Extract the (x, y) coordinate from the center of the cell holding the provided text.  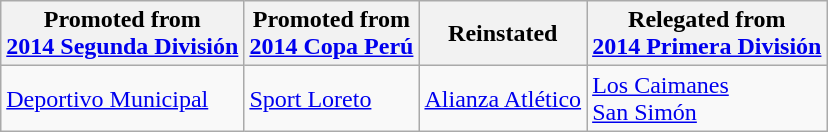
Promoted from2014 Segunda División (122, 34)
Alianza Atlético (503, 98)
Los Caimanes San Simón (707, 98)
Sport Loreto (332, 98)
Promoted from2014 Copa Perú (332, 34)
Reinstated (503, 34)
Deportivo Municipal (122, 98)
Relegated from2014 Primera División (707, 34)
